Capture the cell that displays the provided text and extract its [x, y] central coordinate. 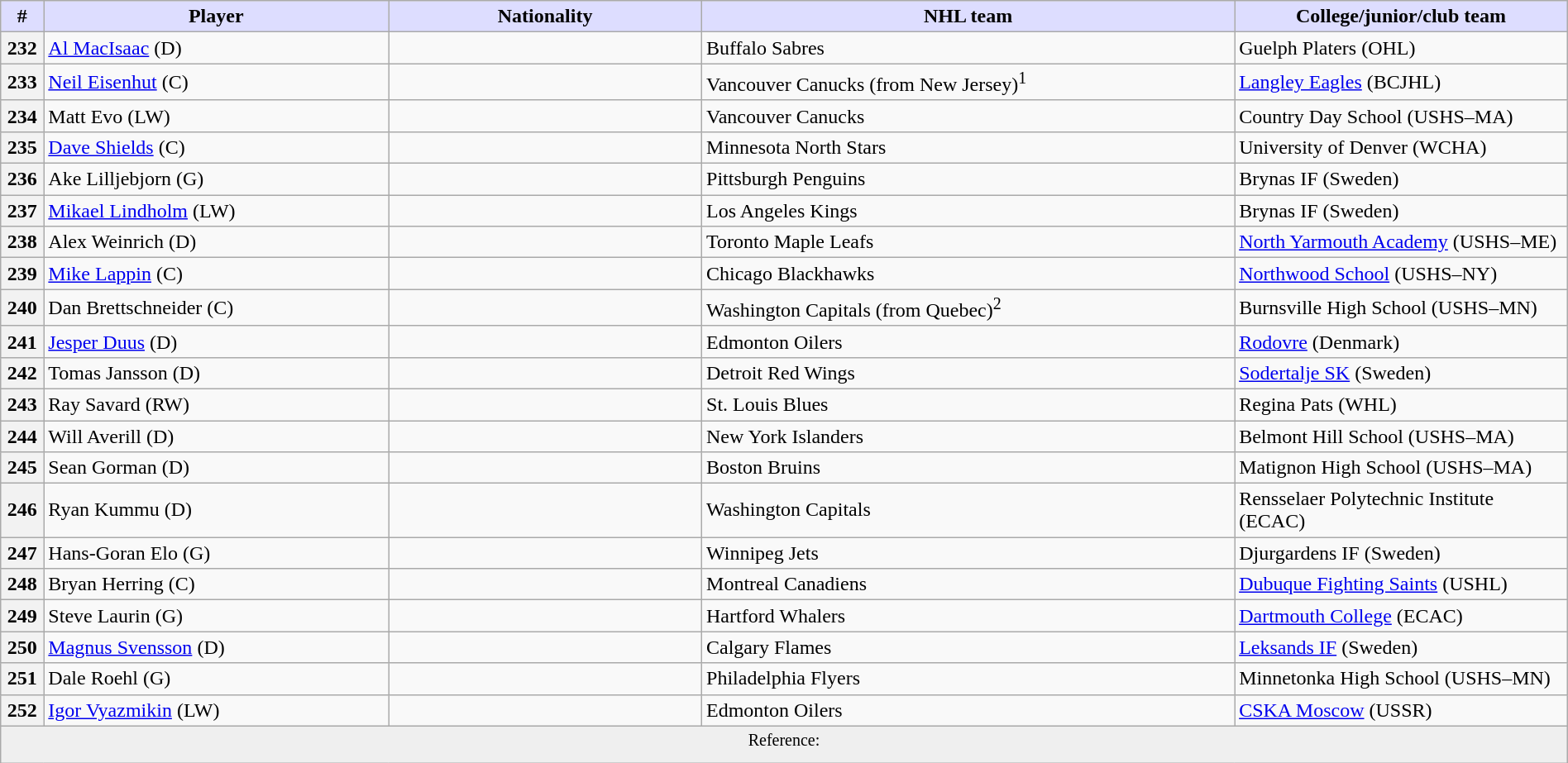
Montreal Canadiens [968, 584]
Guelph Platers (OHL) [1401, 48]
248 [22, 584]
Ryan Kummu (D) [217, 511]
Los Angeles Kings [968, 211]
Rodovre (Denmark) [1401, 341]
246 [22, 511]
Al MacIsaac (D) [217, 48]
Langley Eagles (BCJHL) [1401, 83]
247 [22, 553]
238 [22, 242]
Dave Shields (C) [217, 147]
Djurgardens IF (Sweden) [1401, 553]
Calgary Flames [968, 647]
Toronto Maple Leafs [968, 242]
Belmont Hill School (USHS–MA) [1401, 436]
Minnetonka High School (USHS–MN) [1401, 679]
Bryan Herring (C) [217, 584]
234 [22, 116]
Alex Weinrich (D) [217, 242]
Chicago Blackhawks [968, 274]
Jesper Duus (D) [217, 341]
# [22, 17]
251 [22, 679]
236 [22, 179]
Minnesota North Stars [968, 147]
Magnus Svensson (D) [217, 647]
Regina Pats (WHL) [1401, 404]
Burnsville High School (USHS–MN) [1401, 308]
Neil Eisenhut (C) [217, 83]
Dale Roehl (G) [217, 679]
Reference: [784, 744]
North Yarmouth Academy (USHS–ME) [1401, 242]
Ake Lilljebjorn (G) [217, 179]
249 [22, 616]
239 [22, 274]
Nationality [546, 17]
Detroit Red Wings [968, 373]
241 [22, 341]
Buffalo Sabres [968, 48]
232 [22, 48]
Ray Savard (RW) [217, 404]
Sodertalje SK (Sweden) [1401, 373]
Will Averill (D) [217, 436]
University of Denver (WCHA) [1401, 147]
Leksands IF (Sweden) [1401, 647]
Vancouver Canucks (from New Jersey)1 [968, 83]
240 [22, 308]
237 [22, 211]
Pittsburgh Penguins [968, 179]
252 [22, 710]
245 [22, 468]
Dan Brettschneider (C) [217, 308]
Matignon High School (USHS–MA) [1401, 468]
Northwood School (USHS–NY) [1401, 274]
Dartmouth College (ECAC) [1401, 616]
242 [22, 373]
235 [22, 147]
New York Islanders [968, 436]
Vancouver Canucks [968, 116]
Steve Laurin (G) [217, 616]
Igor Vyazmikin (LW) [217, 710]
250 [22, 647]
Washington Capitals (from Quebec)2 [968, 308]
Country Day School (USHS–MA) [1401, 116]
233 [22, 83]
243 [22, 404]
Matt Evo (LW) [217, 116]
CSKA Moscow (USSR) [1401, 710]
Hans-Goran Elo (G) [217, 553]
Tomas Jansson (D) [217, 373]
Winnipeg Jets [968, 553]
Dubuque Fighting Saints (USHL) [1401, 584]
Sean Gorman (D) [217, 468]
College/junior/club team [1401, 17]
Philadelphia Flyers [968, 679]
St. Louis Blues [968, 404]
Rensselaer Polytechnic Institute (ECAC) [1401, 511]
Washington Capitals [968, 511]
Player [217, 17]
Mikael Lindholm (LW) [217, 211]
NHL team [968, 17]
Boston Bruins [968, 468]
244 [22, 436]
Mike Lappin (C) [217, 274]
Hartford Whalers [968, 616]
